Return the (x, y) coordinate for the center point of the cell that contains the specified text.  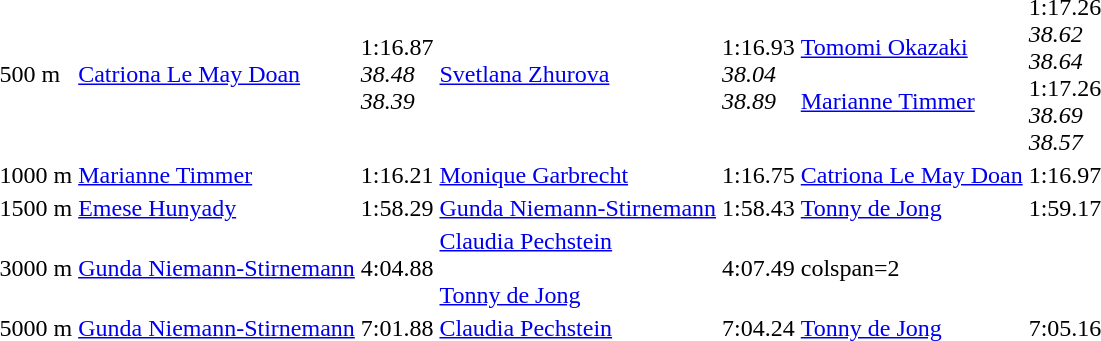
1:16.21 (397, 175)
Marianne Timmer (217, 175)
Claudia PechsteinTonny de Jong (578, 268)
Monique Garbrecht (578, 175)
1:58.29 (397, 208)
1:58.43 (759, 208)
Catriona Le May Doan (912, 175)
Tonny de Jong (912, 208)
colspan=2 (912, 268)
1:16.75 (759, 175)
Emese Hunyady (217, 208)
4:07.49 (759, 268)
4:04.88 (397, 268)
